Capture the cell that displays the provided text and extract its (x, y) central coordinate. 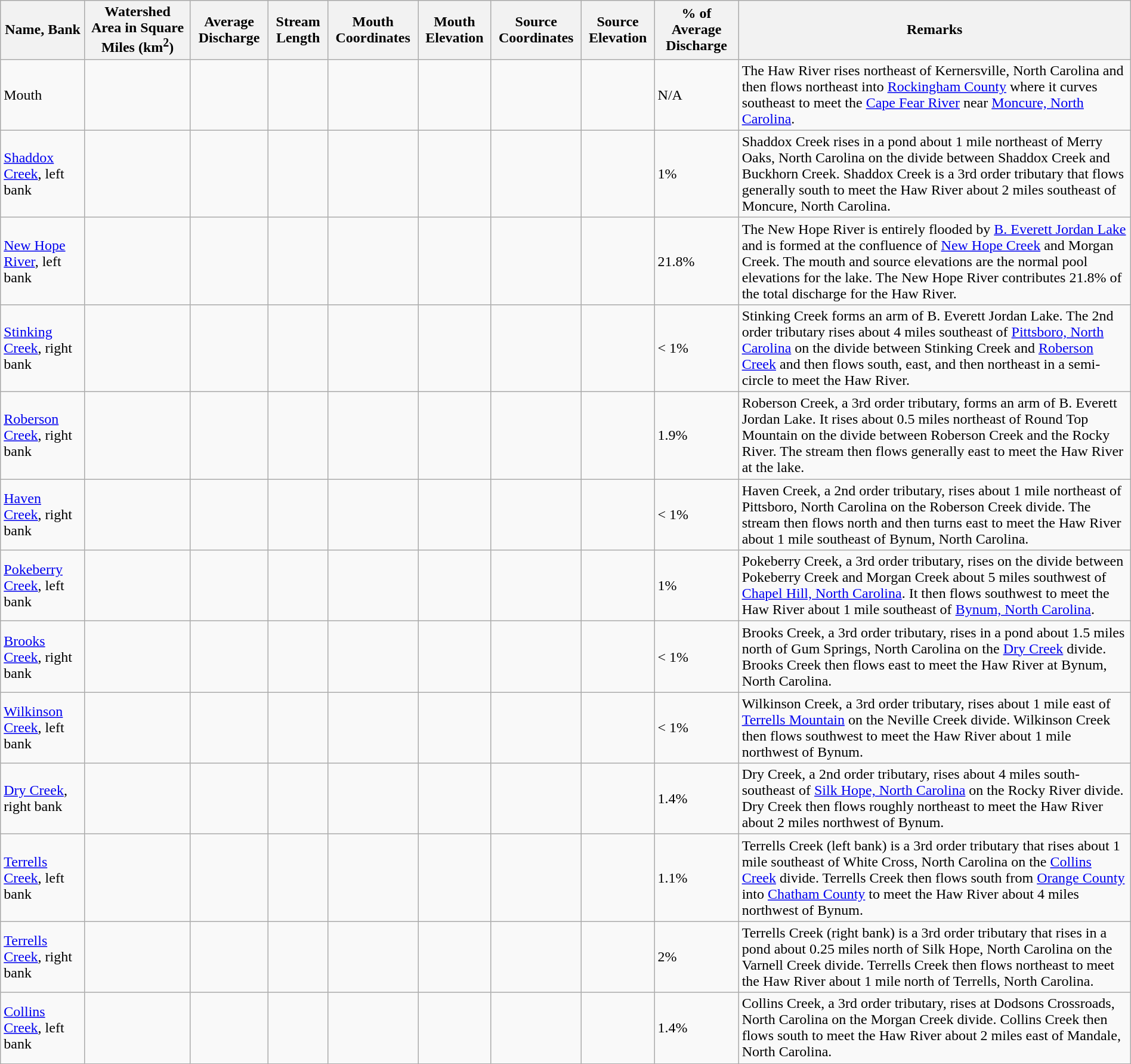
Watershed Area in Square Miles (km2) (137, 30)
Shaddox Creek, left bank (43, 174)
Terrells Creek, right bank (43, 957)
Collins Creek, left bank (43, 1028)
2% (697, 957)
Mouth Elevation (455, 30)
Pokeberry Creek, left bank (43, 586)
Brooks Creek, right bank (43, 656)
Wilkinson Creek, left bank (43, 728)
Mouth (43, 94)
1.1% (697, 878)
Haven Creek, right bank (43, 514)
Remarks (934, 30)
New Hope River, left bank (43, 261)
Mouth Coordinates (373, 30)
% of Average Discharge (697, 30)
Terrells Creek, left bank (43, 878)
Stinking Creek, right bank (43, 348)
Dry Creek, right bank (43, 798)
Average Discharge (229, 30)
Roberson Creek, right bank (43, 436)
1.9% (697, 436)
Name, Bank (43, 30)
Source Coordinates (536, 30)
Source Elevation (618, 30)
Stream Length (298, 30)
N/A (697, 94)
21.8% (697, 261)
